Scan for the cell matching the given text and deliver its (x, y) coordinate at center. 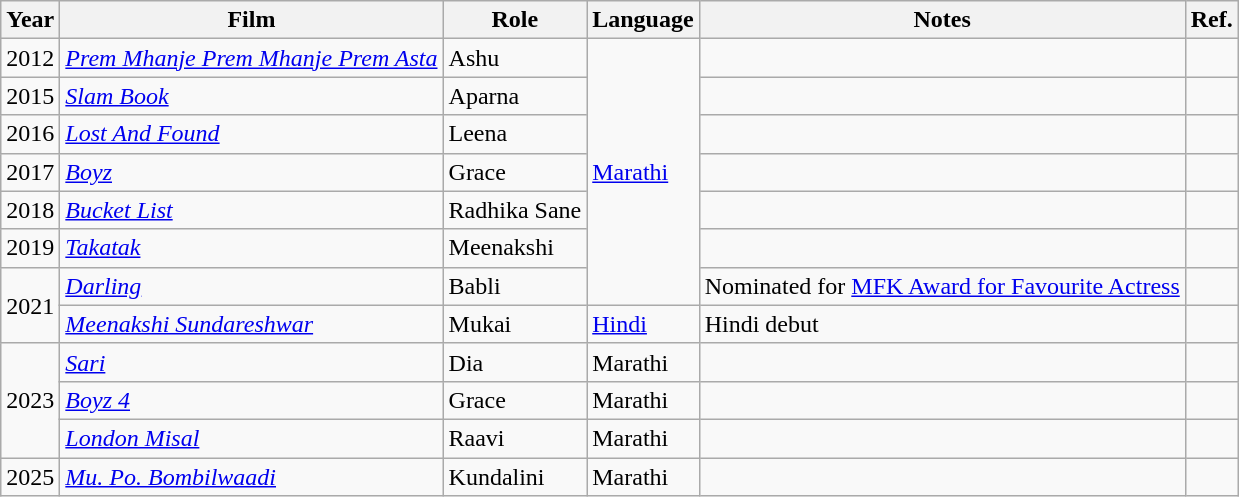
Ref. (1212, 20)
Darling (252, 286)
Leena (515, 134)
Sari (252, 362)
2017 (30, 172)
Kundalini (515, 477)
London Misal (252, 438)
Dia (515, 362)
Boyz (252, 172)
Hindi (643, 324)
2023 (30, 400)
2012 (30, 58)
2021 (30, 305)
Nominated for MFK Award for Favourite Actress (942, 286)
Ashu (515, 58)
2016 (30, 134)
Meenakshi (515, 248)
Year (30, 20)
Film (252, 20)
Bucket List (252, 210)
Slam Book (252, 96)
2015 (30, 96)
Mu. Po. Bombilwaadi (252, 477)
Role (515, 20)
Mukai (515, 324)
Aparna (515, 96)
Language (643, 20)
2019 (30, 248)
2025 (30, 477)
Notes (942, 20)
Radhika Sane (515, 210)
2018 (30, 210)
Takatak (252, 248)
Boyz 4 (252, 400)
Prem Mhanje Prem Mhanje Prem Asta (252, 58)
Meenakshi Sundareshwar (252, 324)
Raavi (515, 438)
Babli (515, 286)
Hindi debut (942, 324)
Lost And Found (252, 134)
